Determine the [X, Y] coordinate at the center of the cell enclosing the given text.  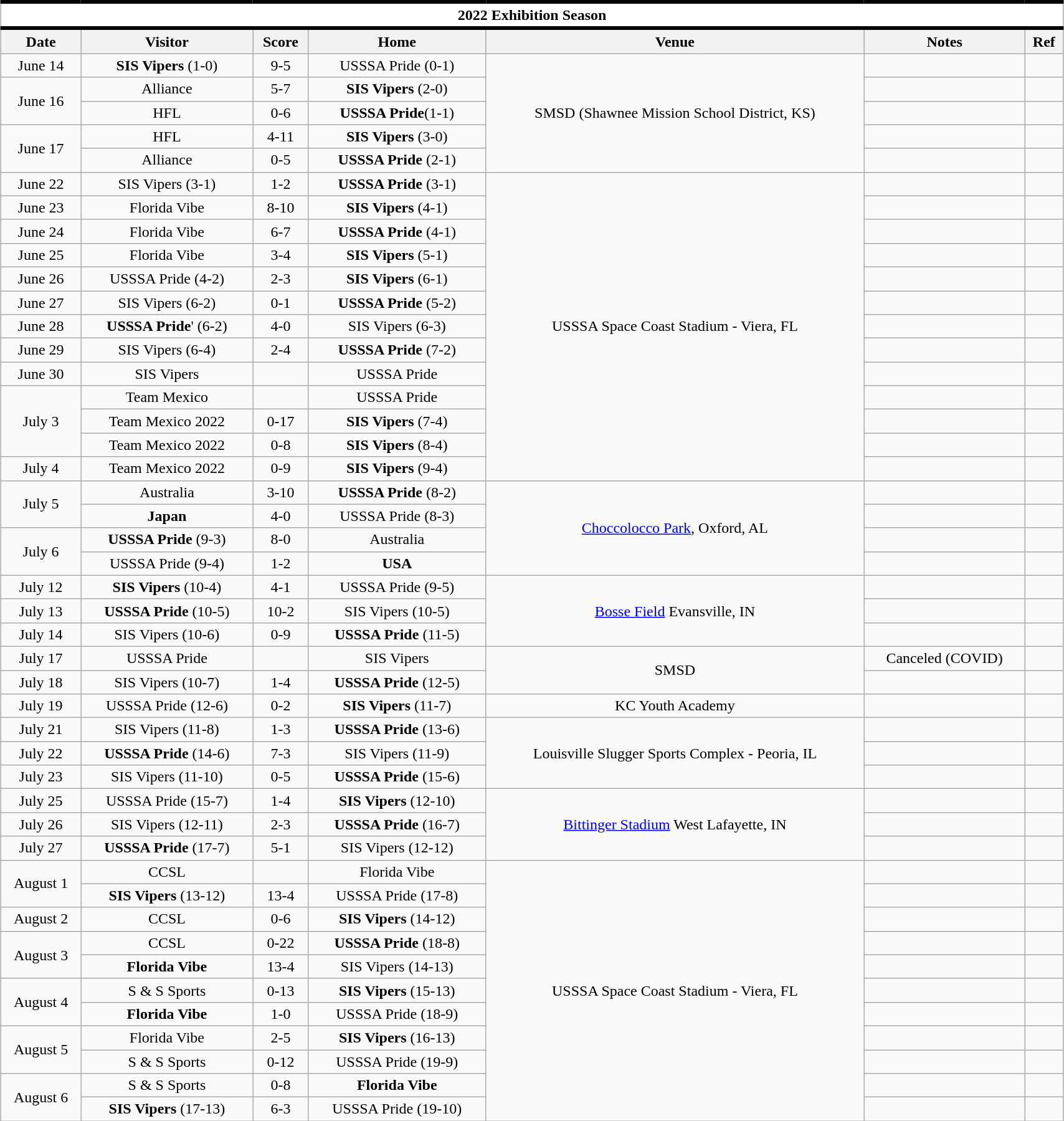
SIS Vipers (1-0) [167, 65]
Japan [167, 516]
USSSA Pride (5-2) [397, 302]
SIS Vipers (15-13) [397, 990]
July 19 [41, 706]
August 1 [41, 884]
SIS Vipers (10-5) [397, 611]
USSSA Pride (10-5) [167, 611]
2-5 [280, 1038]
June 30 [41, 374]
SIS Vipers (14-12) [397, 919]
USSSA Pride (12-6) [167, 706]
June 25 [41, 255]
June 22 [41, 184]
Date [41, 41]
9-5 [280, 65]
2-4 [280, 350]
June 14 [41, 65]
0-2 [280, 706]
July 18 [41, 682]
July 26 [41, 824]
SIS Vipers (10-7) [167, 682]
SMSD [675, 670]
KC Youth Academy [675, 706]
August 2 [41, 919]
USSSA Pride (19-9) [397, 1061]
USSSA Pride (17-8) [397, 895]
August 3 [41, 955]
SIS Vipers (10-4) [167, 587]
June 24 [41, 231]
USSSA Pride (3-1) [397, 184]
July 6 [41, 551]
SIS Vipers (6-2) [167, 302]
SIS Vipers (2-0) [397, 89]
1-3 [280, 730]
USSSA Pride (8-3) [397, 516]
SIS Vipers (6-4) [167, 350]
Venue [675, 41]
5-1 [280, 848]
Team Mexico [167, 398]
July 3 [41, 421]
SIS Vipers (11-10) [167, 777]
June 26 [41, 279]
5-7 [280, 89]
July 21 [41, 730]
0-13 [280, 990]
USSSA Pride (9-5) [397, 587]
July 22 [41, 753]
June 28 [41, 327]
USSSA Pride (19-10) [397, 1109]
4-1 [280, 587]
USSSA Pride (0-1) [397, 65]
Choccolocco Park, Oxford, AL [675, 528]
SIS Vipers (7-4) [397, 421]
June 17 [41, 148]
SIS Vipers (3-1) [167, 184]
3-4 [280, 255]
USSSA Pride (4-1) [397, 231]
July 17 [41, 658]
USSSA Pride (9-3) [167, 540]
SIS Vipers (11-9) [397, 753]
July 27 [41, 848]
8-0 [280, 540]
USSSA Pride (18-8) [397, 943]
USSSA Pride (11-5) [397, 634]
June 29 [41, 350]
Home [397, 41]
2022 Exhibition Season [532, 15]
SIS Vipers (12-11) [167, 824]
USSSA Pride (2-1) [397, 160]
Ref [1044, 41]
6-3 [280, 1109]
0-17 [280, 421]
0-12 [280, 1061]
USSSA Pride (13-6) [397, 730]
July 25 [41, 801]
SIS Vipers (13-12) [167, 895]
SIS Vipers (5-1) [397, 255]
USSSA Pride (16-7) [397, 824]
8-10 [280, 208]
USSSA Pride (15-7) [167, 801]
SIS Vipers (6-1) [397, 279]
4-11 [280, 136]
USSSA Pride (15-6) [397, 777]
August 5 [41, 1049]
USSSA Pride (17-7) [167, 848]
USSSA Pride (7-2) [397, 350]
USA [397, 563]
SIS Vipers (10-6) [167, 634]
June 16 [41, 101]
July 23 [41, 777]
SIS Vipers (3-0) [397, 136]
SIS Vipers (16-13) [397, 1038]
0-22 [280, 943]
Score [280, 41]
Notes [944, 41]
USSSA Pride (9-4) [167, 563]
7-3 [280, 753]
Louisville Slugger Sports Complex - Peoria, IL [675, 753]
August 4 [41, 1002]
SIS Vipers (17-13) [167, 1109]
SIS Vipers (8-4) [397, 445]
Bosse Field Evansville, IN [675, 611]
Visitor [167, 41]
SIS Vipers (12-10) [397, 801]
USSSA Pride' (6-2) [167, 327]
USSSA Pride (18-9) [397, 1014]
June 23 [41, 208]
June 27 [41, 302]
SIS Vipers (6-3) [397, 327]
USSSA Pride (14-6) [167, 753]
6-7 [280, 231]
July 5 [41, 504]
SIS Vipers (12-12) [397, 848]
SIS Vipers (11-8) [167, 730]
0-1 [280, 302]
USSSA Pride (12-5) [397, 682]
3-10 [280, 492]
USSSA Pride(1-1) [397, 113]
USSSA Pride (4-2) [167, 279]
1-0 [280, 1014]
July 13 [41, 611]
SIS Vipers (4-1) [397, 208]
USSSA Pride (8-2) [397, 492]
SIS Vipers (11-7) [397, 706]
Bittinger Stadium West Lafayette, IN [675, 824]
10-2 [280, 611]
SIS Vipers (14-13) [397, 966]
July 14 [41, 634]
Canceled (COVID) [944, 658]
SIS Vipers (9-4) [397, 469]
July 12 [41, 587]
July 4 [41, 469]
August 6 [41, 1097]
SMSD (Shawnee Mission School District, KS) [675, 113]
